For the text-containing cell, return its midpoint in (x, y) coordinate format. 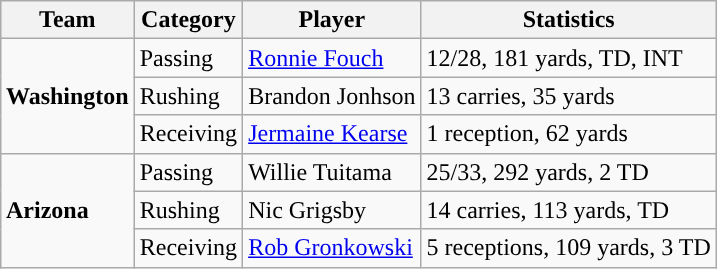
1 reception, 62 yards (568, 134)
Washington (67, 96)
25/33, 292 yards, 2 TD (568, 172)
Arizona (67, 210)
Team (67, 20)
14 carries, 113 yards, TD (568, 210)
Statistics (568, 20)
Ronnie Fouch (332, 58)
5 receptions, 109 yards, 3 TD (568, 248)
Willie Tuitama (332, 172)
12/28, 181 yards, TD, INT (568, 58)
Jermaine Kearse (332, 134)
Player (332, 20)
13 carries, 35 yards (568, 96)
Rob Gronkowski (332, 248)
Nic Grigsby (332, 210)
Category (188, 20)
Brandon Jonhson (332, 96)
